Capture the cell that displays the provided text and extract its [x, y] central coordinate. 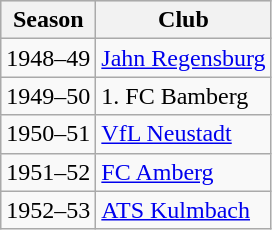
1952–53 [48, 210]
1948–49 [48, 58]
FC Amberg [184, 172]
Club [184, 20]
1951–52 [48, 172]
Season [48, 20]
1949–50 [48, 96]
1. FC Bamberg [184, 96]
ATS Kulmbach [184, 210]
Jahn Regensburg [184, 58]
VfL Neustadt [184, 134]
1950–51 [48, 134]
